Return [X, Y] of the center of cell containing provided text 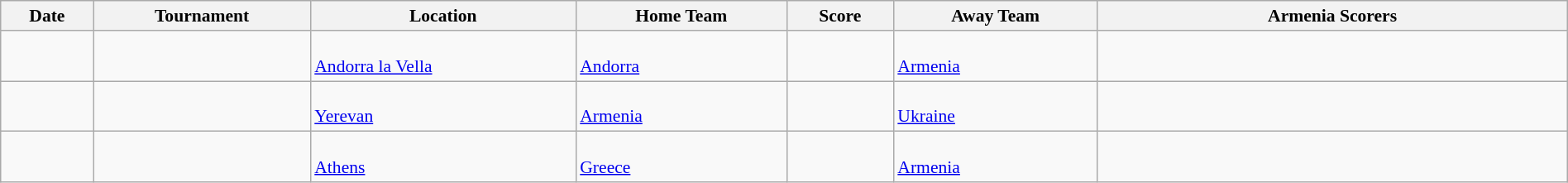
Home Team [681, 16]
Tournament [202, 16]
Andorra [681, 56]
Armenia Scorers [1332, 16]
Location [443, 16]
Yerevan [443, 106]
Andorra la Vella [443, 56]
Away Team [996, 16]
Score [840, 16]
Ukraine [996, 106]
Greece [681, 157]
Date [47, 16]
Athens [443, 157]
